Find where the given text appears and provide that cell's center as [X, Y] coordinate. 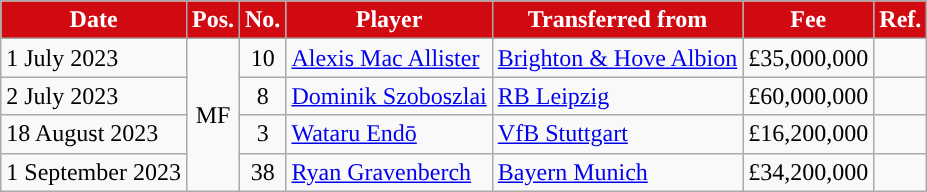
MF [212, 115]
3 [263, 134]
8 [263, 96]
Ryan Gravenberch [389, 172]
Fee [808, 20]
1 July 2023 [94, 58]
No. [263, 20]
Transferred from [617, 20]
Ref. [900, 20]
RB Leipzig [617, 96]
Wataru Endō [389, 134]
£60,000,000 [808, 96]
£34,200,000 [808, 172]
Player [389, 20]
18 August 2023 [94, 134]
Dominik Szoboszlai [389, 96]
2 July 2023 [94, 96]
Alexis Mac Allister [389, 58]
Bayern Munich [617, 172]
38 [263, 172]
1 September 2023 [94, 172]
Pos. [212, 20]
Date [94, 20]
10 [263, 58]
£16,200,000 [808, 134]
£35,000,000 [808, 58]
VfB Stuttgart [617, 134]
Brighton & Hove Albion [617, 58]
